Search for the cell housing the specified text and yield its (X, Y) center coordinate. 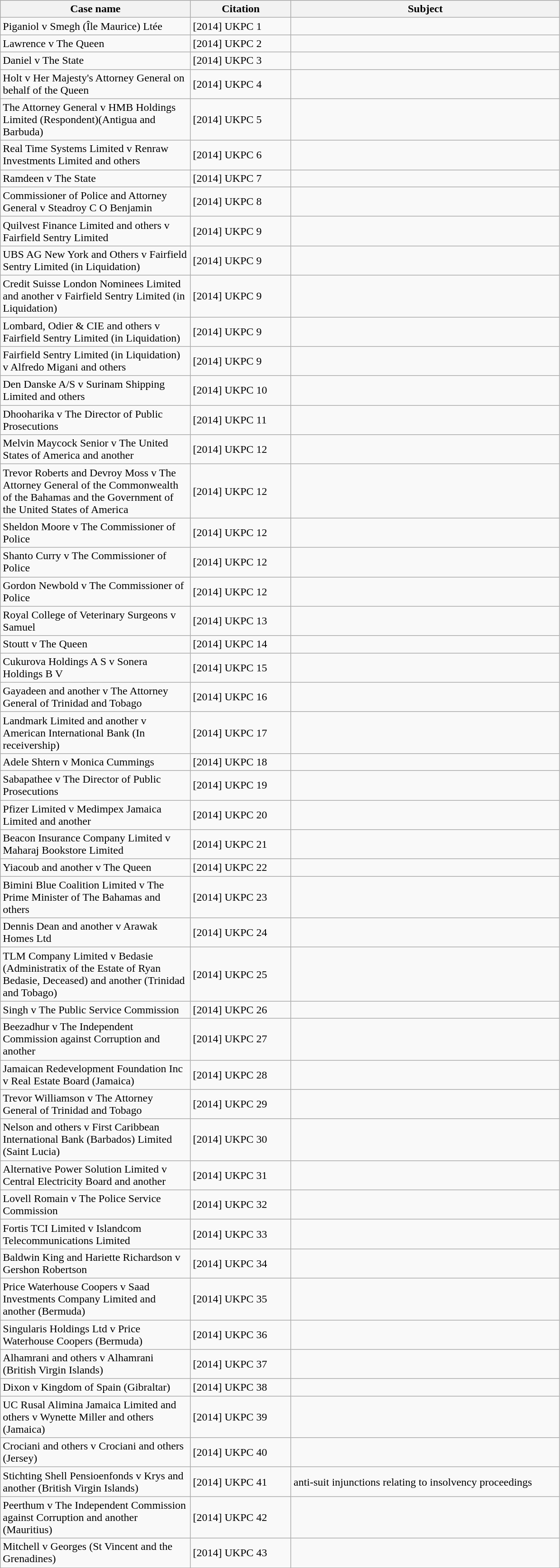
[2014] UKPC 11 (241, 420)
Commissioner of Police and Attorney General v Steadroy C O Benjamin (95, 202)
Baldwin King and Hariette Richardson v Gershon Robertson (95, 1263)
Beacon Insurance Company Limited v Maharaj Bookstore Limited (95, 844)
[2014] UKPC 8 (241, 202)
Price Waterhouse Coopers v Saad Investments Company Limited and another (Bermuda) (95, 1299)
Piganiol v Smegh (Île Maurice) Ltée (95, 26)
[2014] UKPC 18 (241, 762)
Royal College of Veterinary Surgeons v Samuel (95, 621)
TLM Company Limited v Bedasie (Administratix of the Estate of Ryan Bedasie, Deceased) and another (Trinidad and Tobago) (95, 974)
Quilvest Finance Limited and others v Fairfield Sentry Limited (95, 231)
[2014] UKPC 2 (241, 43)
Melvin Maycock Senior v The United States of America and another (95, 450)
[2014] UKPC 20 (241, 814)
Holt v Her Majesty's Attorney General on behalf of the Queen (95, 84)
[2014] UKPC 37 (241, 1364)
anti-suit injunctions relating to insolvency proceedings (425, 1482)
Crociani and others v Crociani and others (Jersey) (95, 1452)
Stoutt v The Queen (95, 644)
Beezadhur v The Independent Commission against Corruption and another (95, 1039)
Jamaican Redevelopment Foundation Inc v Real Estate Board (Jamaica) (95, 1075)
[2014] UKPC 13 (241, 621)
Subject (425, 9)
[2014] UKPC 41 (241, 1482)
[2014] UKPC 40 (241, 1452)
Dhooharika v The Director of Public Prosecutions (95, 420)
Sabapathee v The Director of Public Prosecutions (95, 785)
[2014] UKPC 26 (241, 1010)
Lovell Romain v The Police Service Commission (95, 1204)
Fortis TCI Limited v Islandcom Telecommunications Limited (95, 1234)
[2014] UKPC 10 (241, 391)
[2014] UKPC 35 (241, 1299)
[2014] UKPC 14 (241, 644)
[2014] UKPC 28 (241, 1075)
[2014] UKPC 1 (241, 26)
Daniel v The State (95, 61)
[2014] UKPC 21 (241, 844)
Real Time Systems Limited v Renraw Investments Limited and others (95, 155)
Lombard, Odier & CIE and others v Fairfield Sentry Limited (in Liquidation) (95, 331)
Alternative Power Solution Limited v Central Electricity Board and another (95, 1175)
Case name (95, 9)
Singh v The Public Service Commission (95, 1010)
Singularis Holdings Ltd v Price Waterhouse Coopers (Bermuda) (95, 1335)
Gayadeen and another v The Attorney General of Trinidad and Tobago (95, 697)
[2014] UKPC 27 (241, 1039)
[2014] UKPC 29 (241, 1104)
Lawrence v The Queen (95, 43)
[2014] UKPC 32 (241, 1204)
[2014] UKPC 16 (241, 697)
Citation (241, 9)
Peerthum v The Independent Commission against Corruption and another (Mauritius) (95, 1517)
[2014] UKPC 23 (241, 897)
Cukurova Holdings A S v Sonera Holdings B V (95, 668)
Sheldon Moore v The Commissioner of Police (95, 533)
[2014] UKPC 3 (241, 61)
[2014] UKPC 36 (241, 1335)
[2014] UKPC 5 (241, 119)
Trevor Williamson v The Attorney General of Trinidad and Tobago (95, 1104)
Dixon v Kingdom of Spain (Gibraltar) (95, 1387)
Gordon Newbold v The Commissioner of Police (95, 592)
[2014] UKPC 22 (241, 868)
Fairfield Sentry Limited (in Liquidation) v Alfredo Migani and others (95, 361)
Stichting Shell Pensioenfonds v Krys and another (British Virgin Islands) (95, 1482)
[2014] UKPC 19 (241, 785)
Shanto Curry v The Commissioner of Police (95, 562)
[2014] UKPC 30 (241, 1140)
[2014] UKPC 42 (241, 1517)
[2014] UKPC 31 (241, 1175)
[2014] UKPC 7 (241, 178)
[2014] UKPC 4 (241, 84)
Bimini Blue Coalition Limited v The Prime Minister of The Bahamas and others (95, 897)
UC Rusal Alimina Jamaica Limited and others v Wynette Miller and others (Jamaica) (95, 1417)
[2014] UKPC 6 (241, 155)
Adele Shtern v Monica Cummings (95, 762)
[2014] UKPC 34 (241, 1263)
UBS AG New York and Others v Fairfield Sentry Limited (in Liquidation) (95, 261)
[2014] UKPC 33 (241, 1234)
The Attorney General v HMB Holdings Limited (Respondent)(Antigua and Barbuda) (95, 119)
Credit Suisse London Nominees Limited and another v Fairfield Sentry Limited (in Liquidation) (95, 296)
Den Danske A/S v Surinam Shipping Limited and others (95, 391)
Pfizer Limited v Medimpex Jamaica Limited and another (95, 814)
[2014] UKPC 25 (241, 974)
Yiacoub and another v The Queen (95, 868)
[2014] UKPC 17 (241, 732)
Nelson and others v First Caribbean International Bank (Barbados) Limited (Saint Lucia) (95, 1140)
[2014] UKPC 38 (241, 1387)
Trevor Roberts and Devroy Moss v The Attorney General of the Commonwealth of the Bahamas and the Government of the United States of America (95, 491)
Ramdeen v The State (95, 178)
Mitchell v Georges (St Vincent and the Grenadines) (95, 1553)
[2014] UKPC 15 (241, 668)
[2014] UKPC 24 (241, 933)
Dennis Dean and another v Arawak Homes Ltd (95, 933)
Landmark Limited and another v American International Bank (In receivership) (95, 732)
Alhamrani and others v Alhamrani (British Virgin Islands) (95, 1364)
[2014] UKPC 43 (241, 1553)
[2014] UKPC 39 (241, 1417)
